Determine the [x, y] coordinate at the center of the cell enclosing the given text.  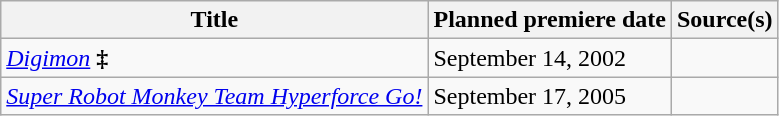
September 17, 2005 [550, 96]
Title [214, 20]
Planned premiere date [550, 20]
Super Robot Monkey Team Hyperforce Go! [214, 96]
September 14, 2002 [550, 58]
Source(s) [724, 20]
Digimon ‡ [214, 58]
